Capture the cell that displays the provided text and extract its [X, Y] central coordinate. 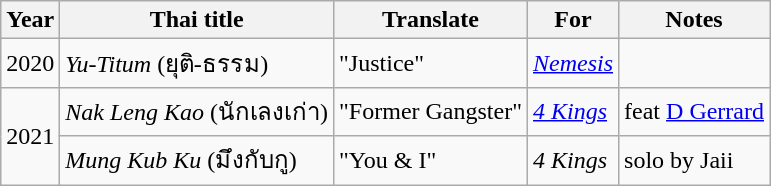
Notes [694, 20]
For [572, 20]
Mung Kub Ku (มึงกับกู) [197, 160]
Year [30, 20]
2020 [30, 64]
feat D Gerrard [694, 112]
Nemesis [572, 64]
2021 [30, 136]
"Former Gangster" [431, 112]
Yu-Titum (ยุติ-ธรรม) [197, 64]
"You & I" [431, 160]
Translate [431, 20]
Thai title [197, 20]
"Justice" [431, 64]
Nak Leng Kao (นักเลงเก่า) [197, 112]
solo by Jaii [694, 160]
